Return [x, y] of the center of cell containing provided text 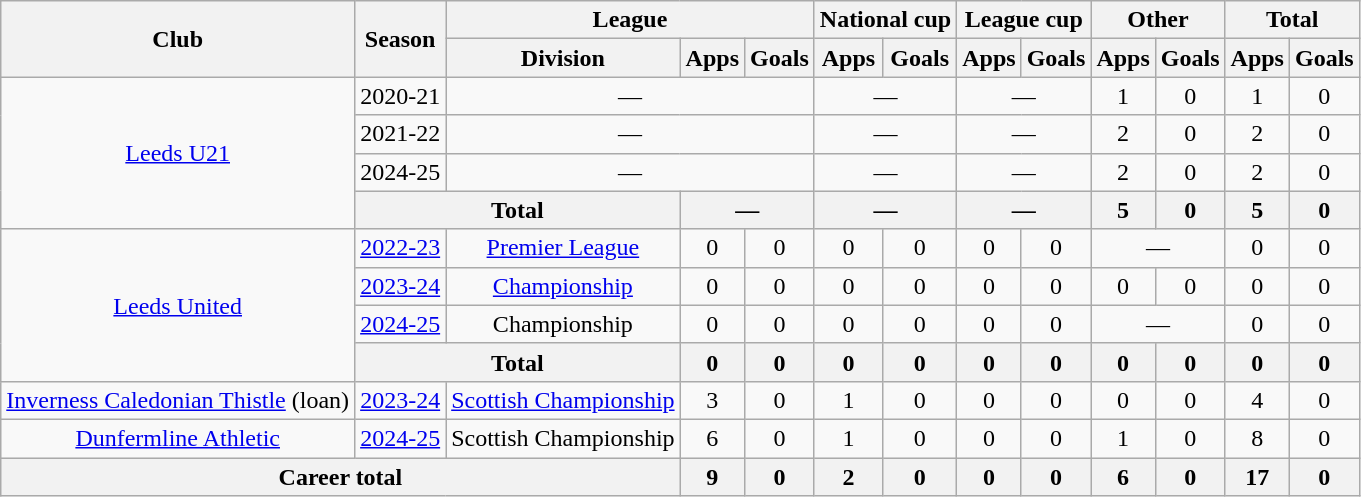
Dunfermline Athletic [178, 438]
Career total [340, 477]
Other [1158, 20]
2022-23 [400, 248]
Premier League [563, 248]
National cup [885, 20]
Division [563, 58]
2020-21 [400, 96]
17 [1257, 477]
Leeds U21 [178, 153]
Season [400, 39]
2021-22 [400, 134]
League [630, 20]
Club [178, 39]
3 [712, 400]
8 [1257, 438]
League cup [1024, 20]
Leeds United [178, 305]
4 [1257, 400]
Inverness Caledonian Thistle (loan) [178, 400]
9 [712, 477]
